Provide the [x, y] coordinate of the cell's center where the given text is located.  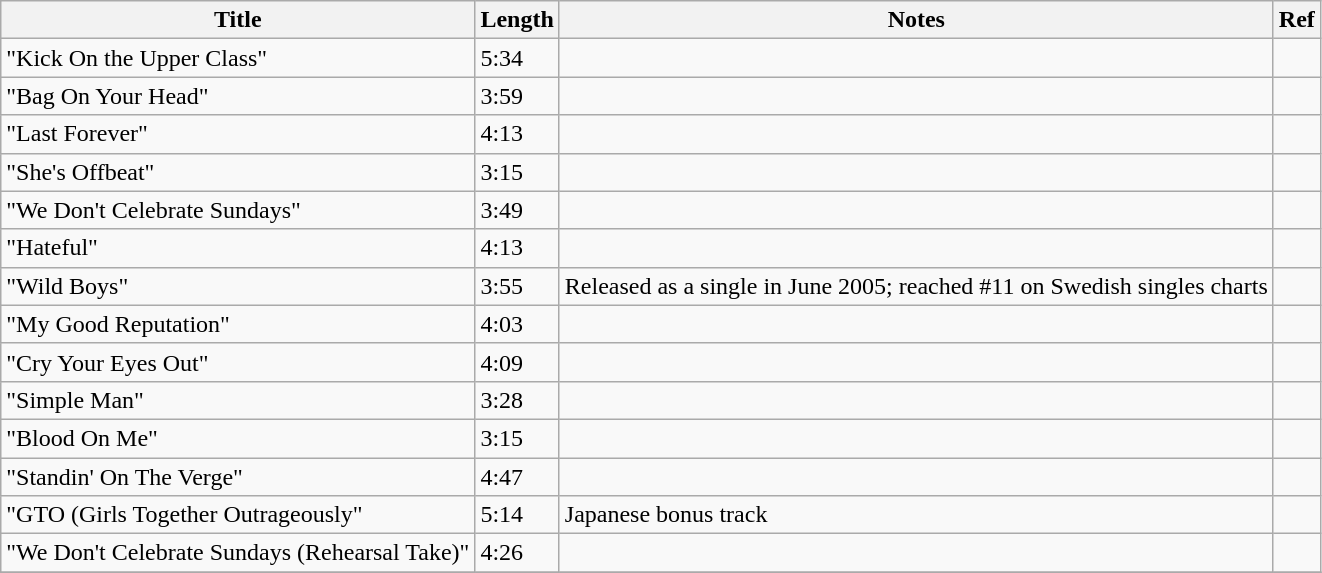
3:49 [517, 210]
3:55 [517, 286]
4:03 [517, 324]
"We Don't Celebrate Sundays" [238, 210]
Japanese bonus track [916, 515]
"GTO (Girls Together Outrageously" [238, 515]
"Wild Boys" [238, 286]
"We Don't Celebrate Sundays (Rehearsal Take)" [238, 553]
5:34 [517, 58]
"Kick On the Upper Class" [238, 58]
"Standin' On The Verge" [238, 477]
Title [238, 20]
3:28 [517, 400]
Released as a single in June 2005; reached #11 on Swedish singles charts [916, 286]
4:09 [517, 362]
Ref [1296, 20]
"Cry Your Eyes Out" [238, 362]
Notes [916, 20]
4:47 [517, 477]
"Bag On Your Head" [238, 96]
4:26 [517, 553]
3:59 [517, 96]
"Last Forever" [238, 134]
Length [517, 20]
"Blood On Me" [238, 438]
"Hateful" [238, 248]
"My Good Reputation" [238, 324]
5:14 [517, 515]
"She's Offbeat" [238, 172]
"Simple Man" [238, 400]
